For the text-containing cell, return its midpoint in (x, y) coordinate format. 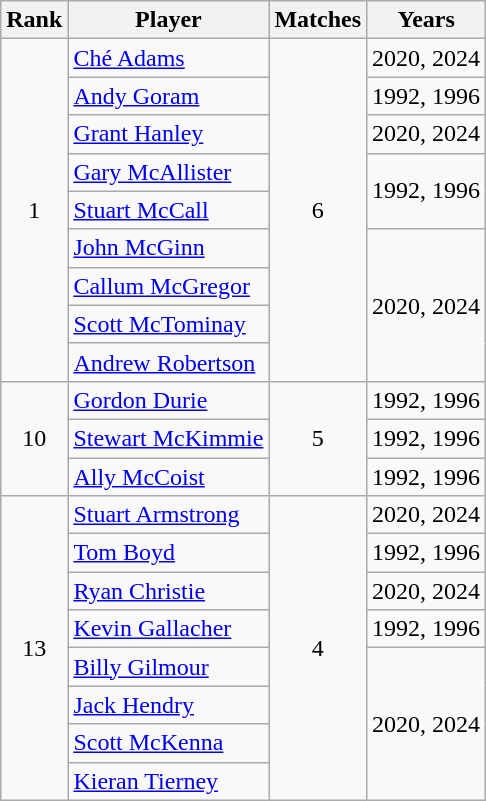
Ryan Christie (168, 591)
13 (34, 648)
Grant Hanley (168, 134)
Callum McGregor (168, 286)
Years (426, 20)
6 (318, 210)
Ally McCoist (168, 477)
Scott McTominay (168, 324)
Jack Hendry (168, 705)
5 (318, 438)
Stuart Armstrong (168, 515)
Scott McKenna (168, 743)
John McGinn (168, 248)
Andrew Robertson (168, 362)
4 (318, 648)
1 (34, 210)
Matches (318, 20)
Kieran Tierney (168, 781)
Gary McAllister (168, 172)
Andy Goram (168, 96)
Stewart McKimmie (168, 438)
Kevin Gallacher (168, 629)
Ché Adams (168, 58)
Stuart McCall (168, 210)
Player (168, 20)
Tom Boyd (168, 553)
Gordon Durie (168, 400)
10 (34, 438)
Billy Gilmour (168, 667)
Rank (34, 20)
